Capture the cell that displays the provided text and extract its [X, Y] central coordinate. 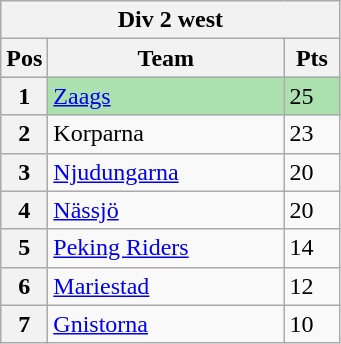
Mariestad [166, 286]
Njudungarna [166, 172]
5 [24, 248]
Peking Riders [166, 248]
Pts [312, 58]
6 [24, 286]
Pos [24, 58]
Korparna [166, 134]
23 [312, 134]
12 [312, 286]
10 [312, 324]
Gnistorna [166, 324]
25 [312, 96]
Zaags [166, 96]
2 [24, 134]
Div 2 west [170, 20]
Nässjö [166, 210]
3 [24, 172]
7 [24, 324]
Team [166, 58]
14 [312, 248]
4 [24, 210]
1 [24, 96]
